Search for the cell housing the specified text and yield its [X, Y] center coordinate. 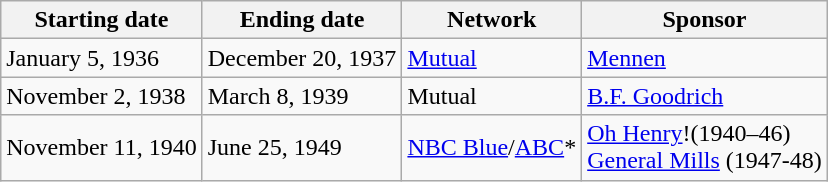
Network [492, 20]
Starting date [102, 20]
June 25, 1949 [302, 148]
B.F. Goodrich [705, 96]
Mennen [705, 58]
December 20, 1937 [302, 58]
Oh Henry!(1940–46)General Mills (1947-48) [705, 148]
NBC Blue/ABC* [492, 148]
March 8, 1939 [302, 96]
November 2, 1938 [102, 96]
Ending date [302, 20]
Sponsor [705, 20]
November 11, 1940 [102, 148]
January 5, 1936 [102, 58]
